For the text-containing cell, return its midpoint in (x, y) coordinate format. 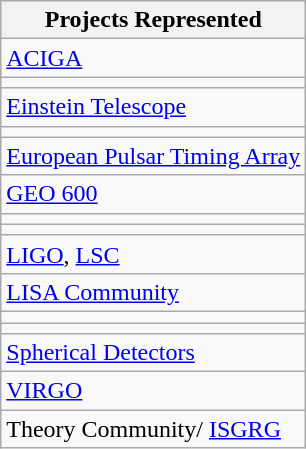
VIRGO (154, 391)
Einstein Telescope (154, 107)
GEO 600 (154, 194)
European Pulsar Timing Array (154, 156)
Spherical Detectors (154, 353)
Theory Community/ ISGRG (154, 429)
Projects Represented (154, 20)
LISA Community (154, 292)
LIGO, LSC (154, 254)
ACIGA (154, 58)
